Locate the cell with the specified text and output its [x, y] center coordinate. 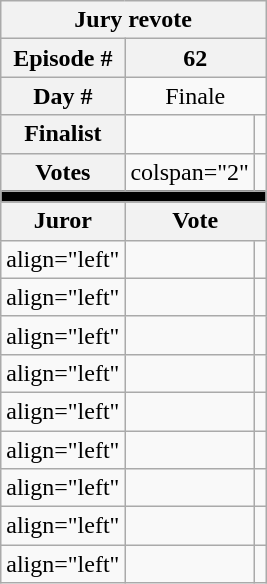
Finalist [63, 134]
Finale [196, 96]
Episode # [63, 58]
62 [196, 58]
colspan="2" [190, 172]
Vote [196, 221]
Day # [63, 96]
Juror [63, 221]
Jury revote [134, 20]
Votes [63, 172]
